Extract the (X, Y) coordinate from the center of the cell holding the provided text.  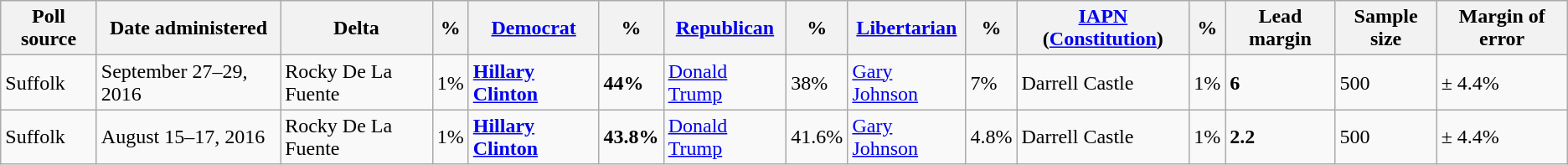
Lead margin (1280, 28)
43.8% (632, 137)
Libertarian (906, 28)
38% (818, 82)
Poll source (49, 28)
August 15–17, 2016 (188, 137)
September 27–29, 2016 (188, 82)
Sample size (1385, 28)
Delta (357, 28)
Margin of error (1502, 28)
44% (632, 82)
Democrat (534, 28)
7% (992, 82)
2.2 (1280, 137)
41.6% (818, 137)
IAPN (Constitution) (1103, 28)
4.8% (992, 137)
Date administered (188, 28)
6 (1280, 82)
Republican (725, 28)
